Search for the cell housing the specified text and yield its [x, y] center coordinate. 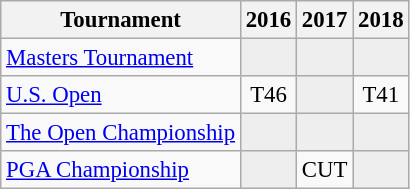
T46 [268, 95]
U.S. Open [121, 95]
2016 [268, 20]
The Open Championship [121, 133]
2017 [325, 20]
Masters Tournament [121, 58]
2018 [381, 20]
PGA Championship [121, 170]
T41 [381, 95]
Tournament [121, 20]
CUT [325, 170]
